Output the (X, Y) coordinate of the center of the cell containing the given text.  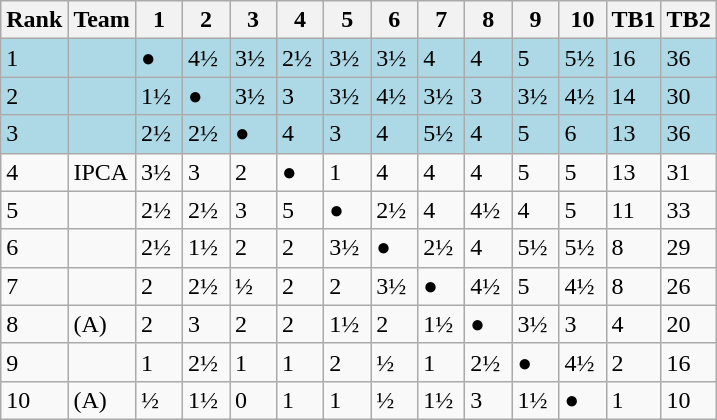
TB1 (634, 20)
31 (688, 172)
Rank (34, 20)
11 (634, 210)
29 (688, 248)
33 (688, 210)
Team (102, 20)
20 (688, 324)
IPCA (102, 172)
0 (254, 400)
TB2 (688, 20)
14 (634, 96)
30 (688, 96)
26 (688, 286)
